Pinpoint the cell where the given text exists, returning its (x, y) midpoint coordinate. 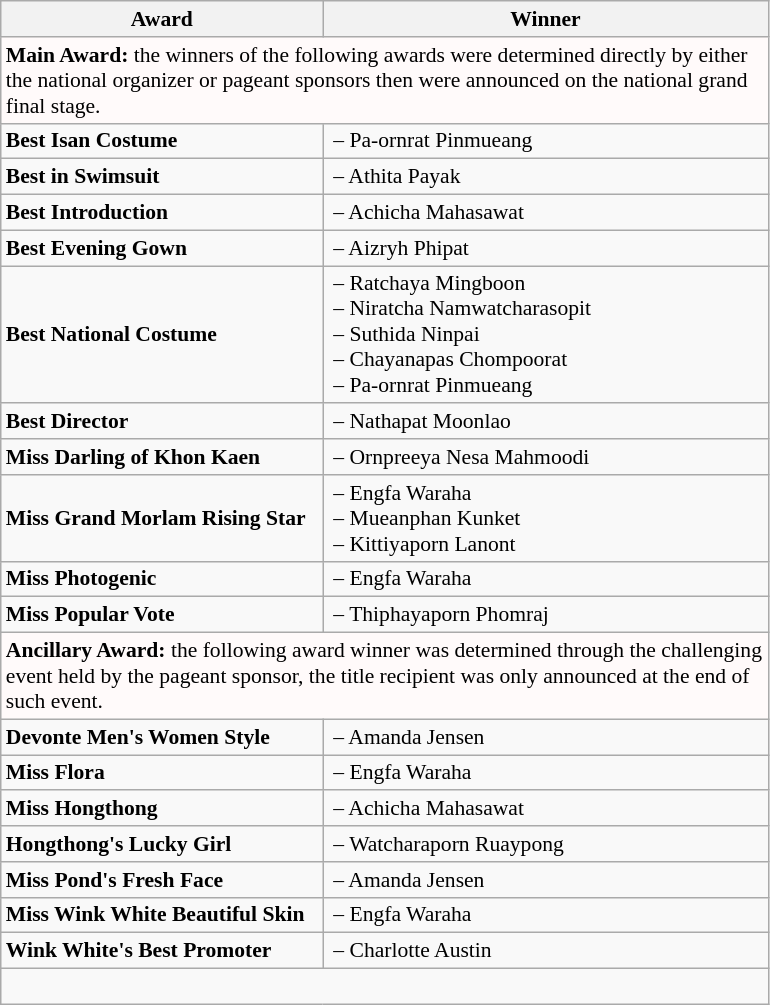
Best Evening Gown (162, 248)
Miss Darling of Khon Kaen (162, 457)
Best National Costume (162, 335)
Miss Popular Vote (162, 615)
Best Director (162, 422)
Best in Swimsuit (162, 177)
– Watcharaporn Ruaypong (546, 844)
– Athita Payak (546, 177)
Miss Flora (162, 773)
Hongthong's Lucky Girl (162, 844)
Best Introduction (162, 213)
– Nathapat Moonlao (546, 422)
Wink White's Best Promoter (162, 951)
Miss Wink White Beautiful Skin (162, 915)
– Ratchaya Mingboon – Niratcha Namwatcharasopit – Suthida Ninpai – Chayanapas Chompoorat – Pa-ornrat Pinmueang (546, 335)
Best Isan Costume (162, 141)
Miss Pond's Fresh Face (162, 880)
Winner (546, 19)
– Engfa Waraha – Mueanphan Kunket – Kittiyaporn Lanont (546, 518)
Award (162, 19)
Miss Grand Morlam Rising Star (162, 518)
– Ornpreeya Nesa Mahmoodi (546, 457)
Devonte Men's Women Style (162, 737)
– Charlotte Austin (546, 951)
Miss Photogenic (162, 579)
– Thiphayaporn Phomraj (546, 615)
– Pa-ornrat Pinmueang (546, 141)
– Aizryh Phipat (546, 248)
Miss Hongthong (162, 809)
